Provide the (X, Y) coordinate of the cell's center where the given text is located.  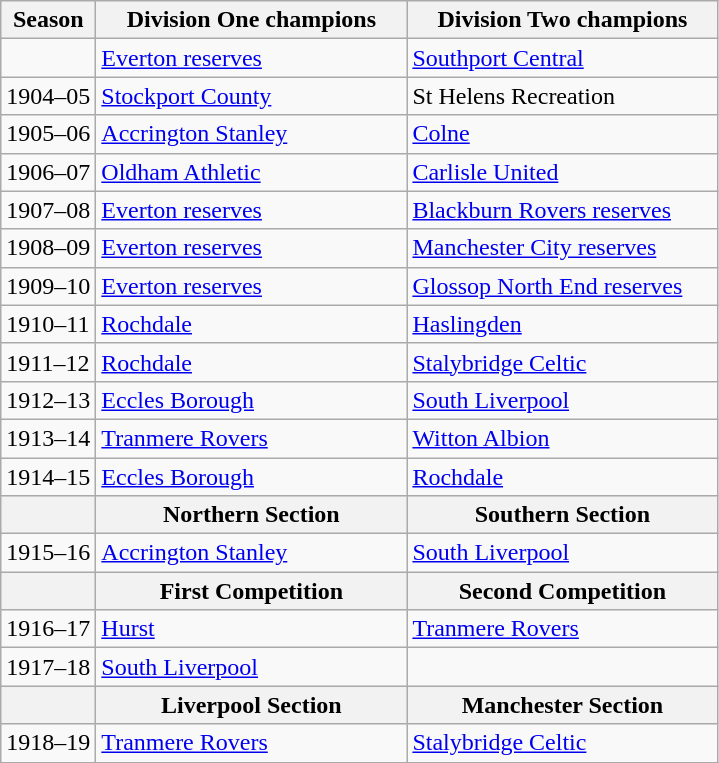
1910–11 (48, 324)
Blackburn Rovers reserves (562, 210)
1908–09 (48, 248)
Southern Section (562, 515)
Northern Section (252, 515)
Glossop North End reserves (562, 286)
1911–12 (48, 362)
1912–13 (48, 400)
St Helens Recreation (562, 96)
1904–05 (48, 96)
Season (48, 20)
Stockport County (252, 96)
Liverpool Section (252, 705)
1915–16 (48, 553)
Witton Albion (562, 438)
Haslingden (562, 324)
First Competition (252, 591)
1905–06 (48, 134)
1907–08 (48, 210)
Manchester Section (562, 705)
1917–18 (48, 667)
Hurst (252, 629)
1916–17 (48, 629)
1913–14 (48, 438)
Manchester City reserves (562, 248)
Southport Central (562, 58)
1918–19 (48, 743)
Carlisle United (562, 172)
1906–07 (48, 172)
1909–10 (48, 286)
Oldham Athletic (252, 172)
Division Two champions (562, 20)
1914–15 (48, 477)
Second Competition (562, 591)
Colne (562, 134)
Division One champions (252, 20)
